Pinpoint the cell where the given text exists, returning its (x, y) midpoint coordinate. 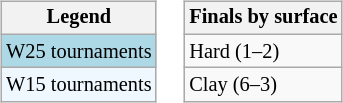
W15 tournaments (78, 85)
Legend (78, 18)
Hard (1–2) (263, 51)
Finals by surface (263, 18)
Clay (6–3) (263, 85)
W25 tournaments (78, 51)
